Provide the (x, y) coordinate of the cell's center where the given text is located.  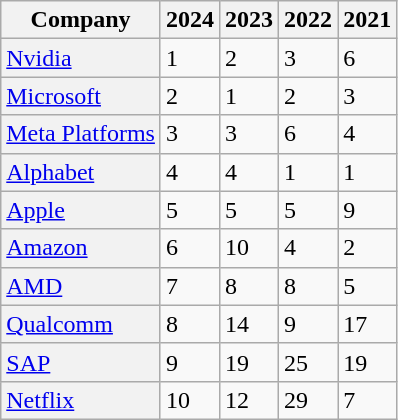
AMD (81, 286)
Company (81, 20)
2024 (190, 20)
29 (308, 400)
14 (250, 324)
2022 (308, 20)
Alphabet (81, 172)
12 (250, 400)
Amazon (81, 248)
Meta Platforms (81, 134)
Qualcomm (81, 324)
2021 (368, 20)
Microsoft (81, 96)
Nvidia (81, 58)
25 (308, 362)
Apple (81, 210)
17 (368, 324)
2023 (250, 20)
SAP (81, 362)
Netflix (81, 400)
